For the text-containing cell, return its midpoint in [X, Y] coordinate format. 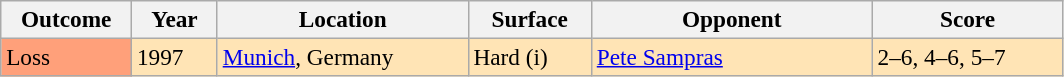
Outcome [66, 19]
Loss [66, 57]
1997 [175, 57]
Location [342, 19]
Pete Sampras [732, 57]
Opponent [732, 19]
Surface [530, 19]
Year [175, 19]
2–6, 4–6, 5–7 [968, 57]
Score [968, 19]
Hard (i) [530, 57]
Munich, Germany [342, 57]
